Pinpoint the cell where the given text exists, returning its [x, y] midpoint coordinate. 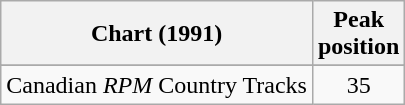
Canadian RPM Country Tracks [157, 85]
Chart (1991) [157, 34]
Peakposition [358, 34]
35 [358, 85]
